Determine the (x, y) coordinate at the center of the cell enclosing the given text.  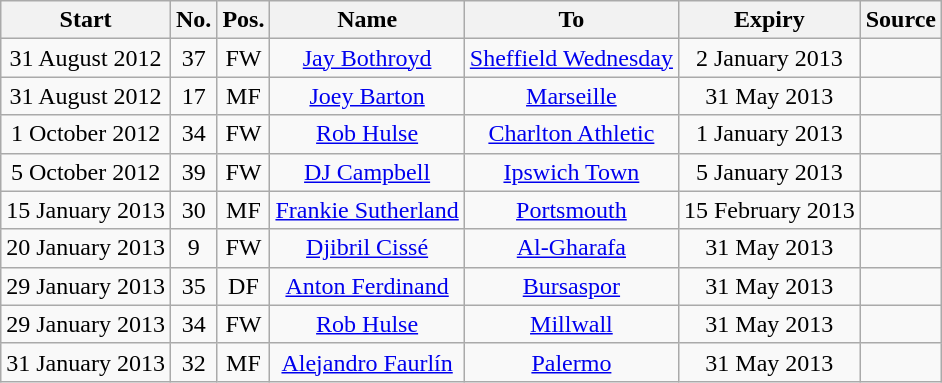
32 (193, 362)
1 October 2012 (86, 134)
20 January 2013 (86, 248)
DF (244, 286)
35 (193, 286)
15 February 2013 (769, 210)
Sheffield Wednesday (571, 58)
31 January 2013 (86, 362)
5 January 2013 (769, 172)
Djibril Cissé (367, 248)
Charlton Athletic (571, 134)
Pos. (244, 20)
30 (193, 210)
17 (193, 96)
Millwall (571, 324)
To (571, 20)
1 January 2013 (769, 134)
39 (193, 172)
Al-Gharafa (571, 248)
Name (367, 20)
Source (900, 20)
2 January 2013 (769, 58)
Expiry (769, 20)
Start (86, 20)
Joey Barton (367, 96)
Marseille (571, 96)
Palermo (571, 362)
5 October 2012 (86, 172)
Frankie Sutherland (367, 210)
Anton Ferdinand (367, 286)
15 January 2013 (86, 210)
Bursaspor (571, 286)
37 (193, 58)
Alejandro Faurlín (367, 362)
No. (193, 20)
9 (193, 248)
DJ Campbell (367, 172)
Jay Bothroyd (367, 58)
Ipswich Town (571, 172)
Portsmouth (571, 210)
